Identify which cell holds the provided text, then report its [X, Y] central coordinate. 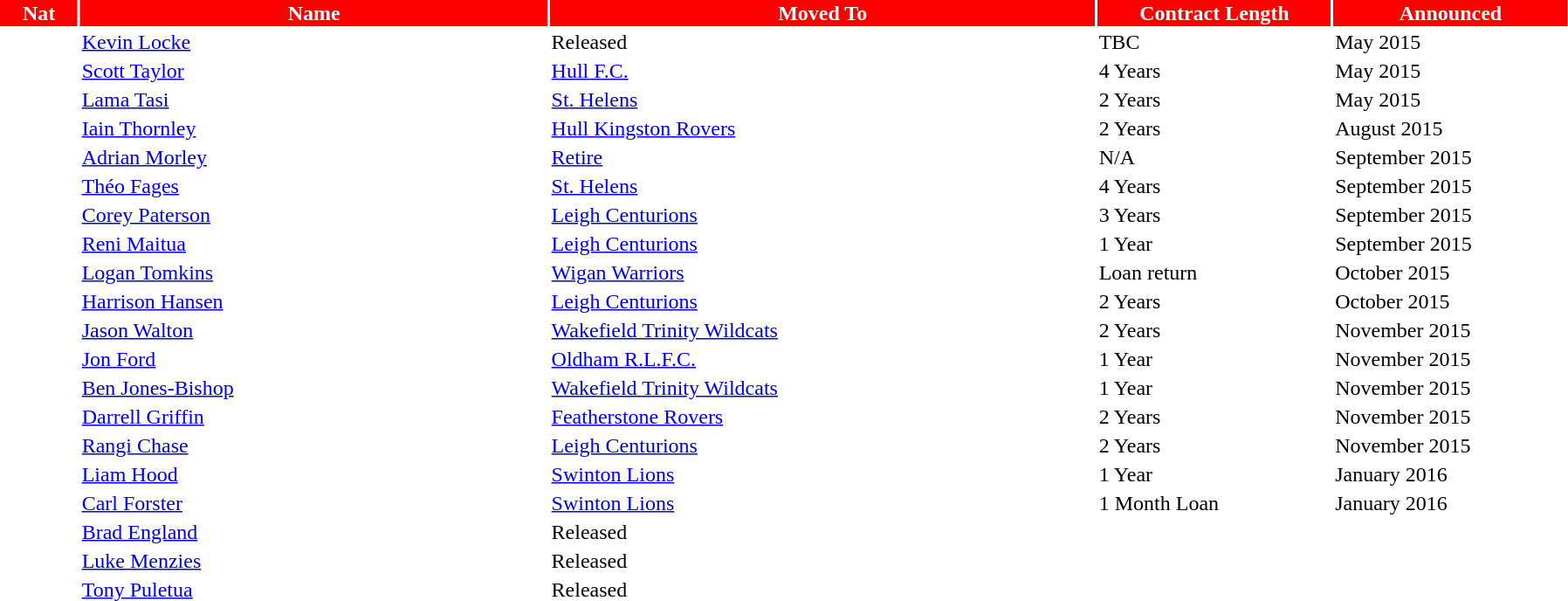
1 Month Loan [1214, 503]
Jon Ford [314, 359]
Théo Fages [314, 186]
Carl Forster [314, 503]
3 Years [1214, 215]
Lama Tasi [314, 100]
Liam Hood [314, 474]
Moved To [822, 13]
Wigan Warriors [822, 273]
Adrian Morley [314, 157]
N/A [1214, 157]
Darrell Griffin [314, 417]
Corey Paterson [314, 215]
August 2015 [1451, 128]
Reni Maitua [314, 244]
Rangi Chase [314, 446]
Jason Walton [314, 330]
Retire [822, 157]
Scott Taylor [314, 71]
Contract Length [1214, 13]
Brad England [314, 532]
Loan return [1214, 273]
Kevin Locke [314, 42]
Hull Kingston Rovers [822, 128]
Hull F.C. [822, 71]
TBC [1214, 42]
Logan Tomkins [314, 273]
Luke Menzies [314, 561]
Iain Thornley [314, 128]
Harrison Hansen [314, 301]
Announced [1451, 13]
Oldham R.L.F.C. [822, 359]
Name [314, 13]
Ben Jones-Bishop [314, 388]
Featherstone Rovers [822, 417]
Nat [38, 13]
